Extract the (X, Y) coordinate from the center of the cell holding the provided text.  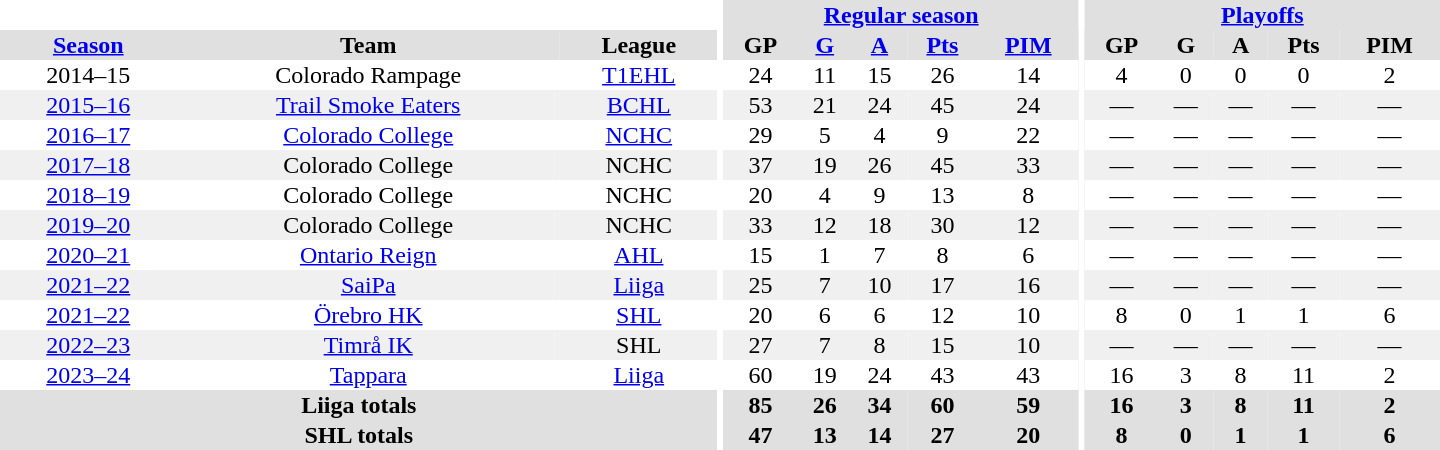
Playoffs (1262, 15)
2016–17 (88, 135)
Örebro HK (368, 315)
37 (761, 165)
Colorado Rampage (368, 75)
AHL (639, 255)
53 (761, 105)
17 (942, 285)
T1EHL (639, 75)
2017–18 (88, 165)
Season (88, 45)
25 (761, 285)
18 (880, 225)
2014–15 (88, 75)
29 (761, 135)
22 (1028, 135)
34 (880, 405)
85 (761, 405)
Team (368, 45)
47 (761, 435)
2018–19 (88, 195)
SaiPa (368, 285)
Trail Smoke Eaters (368, 105)
21 (824, 105)
5 (824, 135)
2019–20 (88, 225)
Regular season (902, 15)
2015–16 (88, 105)
BCHL (639, 105)
30 (942, 225)
2023–24 (88, 375)
Tappara (368, 375)
2020–21 (88, 255)
Liiga totals (359, 405)
59 (1028, 405)
2022–23 (88, 345)
League (639, 45)
SHL totals (359, 435)
Timrå IK (368, 345)
Ontario Reign (368, 255)
